Search for the cell housing the specified text and yield its [X, Y] center coordinate. 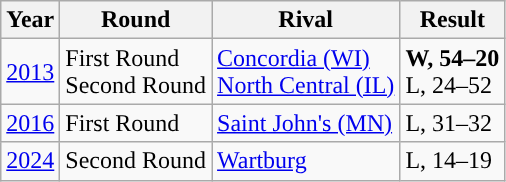
First RoundSecond Round [136, 72]
Concordia (WI)North Central (IL) [306, 72]
First Round [136, 123]
2013 [30, 72]
L, 14–19 [452, 161]
L, 31–32 [452, 123]
W, 54–20L, 24–52 [452, 72]
Saint John's (MN) [306, 123]
Year [30, 20]
2016 [30, 123]
2024 [30, 161]
Round [136, 20]
Wartburg [306, 161]
Second Round [136, 161]
Result [452, 20]
Rival [306, 20]
